Return the [X, Y] coordinate for the center point of the cell that contains the specified text.  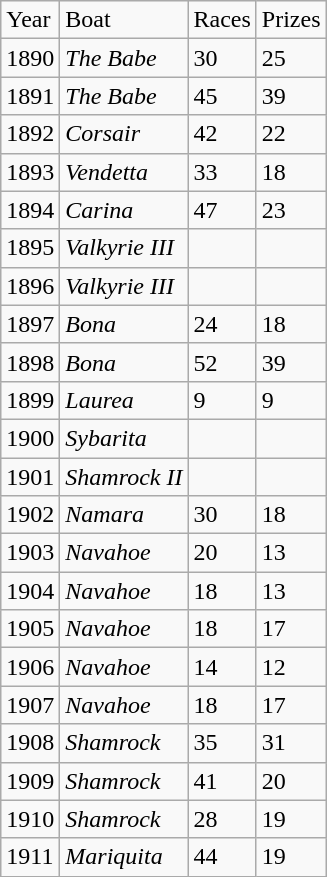
1905 [30, 629]
Prizes [291, 20]
1898 [30, 362]
Vendetta [124, 172]
23 [291, 210]
Sybarita [124, 438]
Corsair [124, 134]
22 [291, 134]
1906 [30, 667]
33 [222, 172]
35 [222, 743]
24 [222, 324]
1902 [30, 515]
47 [222, 210]
1903 [30, 553]
Boat [124, 20]
1908 [30, 743]
1907 [30, 705]
1894 [30, 210]
52 [222, 362]
1910 [30, 819]
1890 [30, 58]
1893 [30, 172]
1911 [30, 857]
Laurea [124, 400]
Namara [124, 515]
1904 [30, 591]
Shamrock II [124, 477]
14 [222, 667]
28 [222, 819]
1895 [30, 248]
41 [222, 781]
45 [222, 96]
1900 [30, 438]
1891 [30, 96]
1909 [30, 781]
Mariquita [124, 857]
1897 [30, 324]
1899 [30, 400]
31 [291, 743]
Carina [124, 210]
1901 [30, 477]
25 [291, 58]
Races [222, 20]
1896 [30, 286]
12 [291, 667]
44 [222, 857]
42 [222, 134]
Year [30, 20]
1892 [30, 134]
